Provide the (x, y) coordinate of the cell's center where the given text is located.  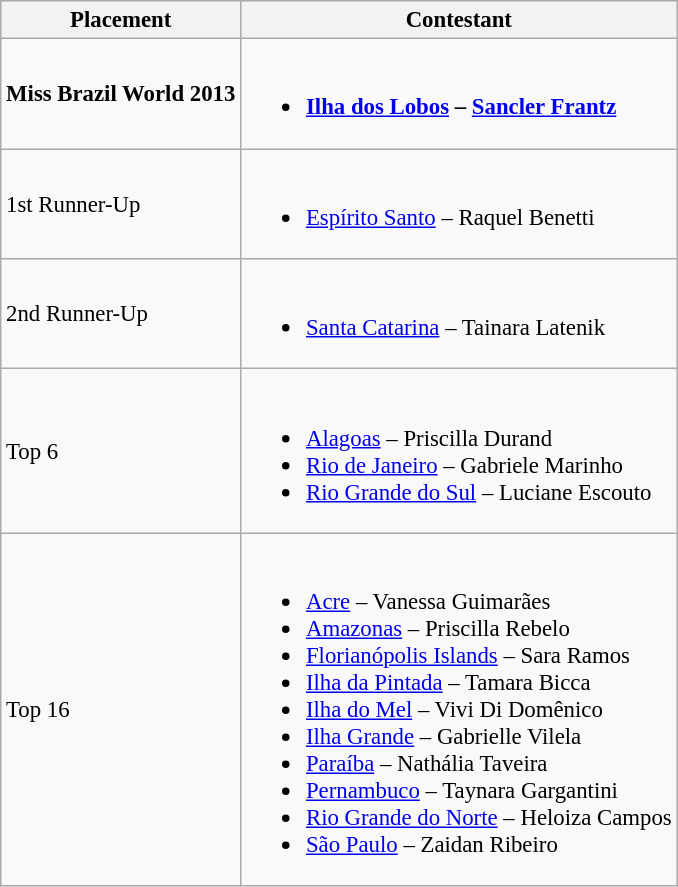
Top 6 (121, 451)
2nd Runner-Up (121, 314)
Contestant (459, 20)
Santa Catarina – Tainara Latenik (459, 314)
Top 16 (121, 710)
1st Runner-Up (121, 204)
Alagoas – Priscilla DurandRio de Janeiro – Gabriele MarinhoRio Grande do Sul – Luciane Escouto (459, 451)
Placement (121, 20)
Ilha dos Lobos – Sancler Frantz (459, 94)
Espírito Santo – Raquel Benetti (459, 204)
Miss Brazil World 2013 (121, 94)
